Output the [X, Y] coordinate of the center of the cell containing the given text.  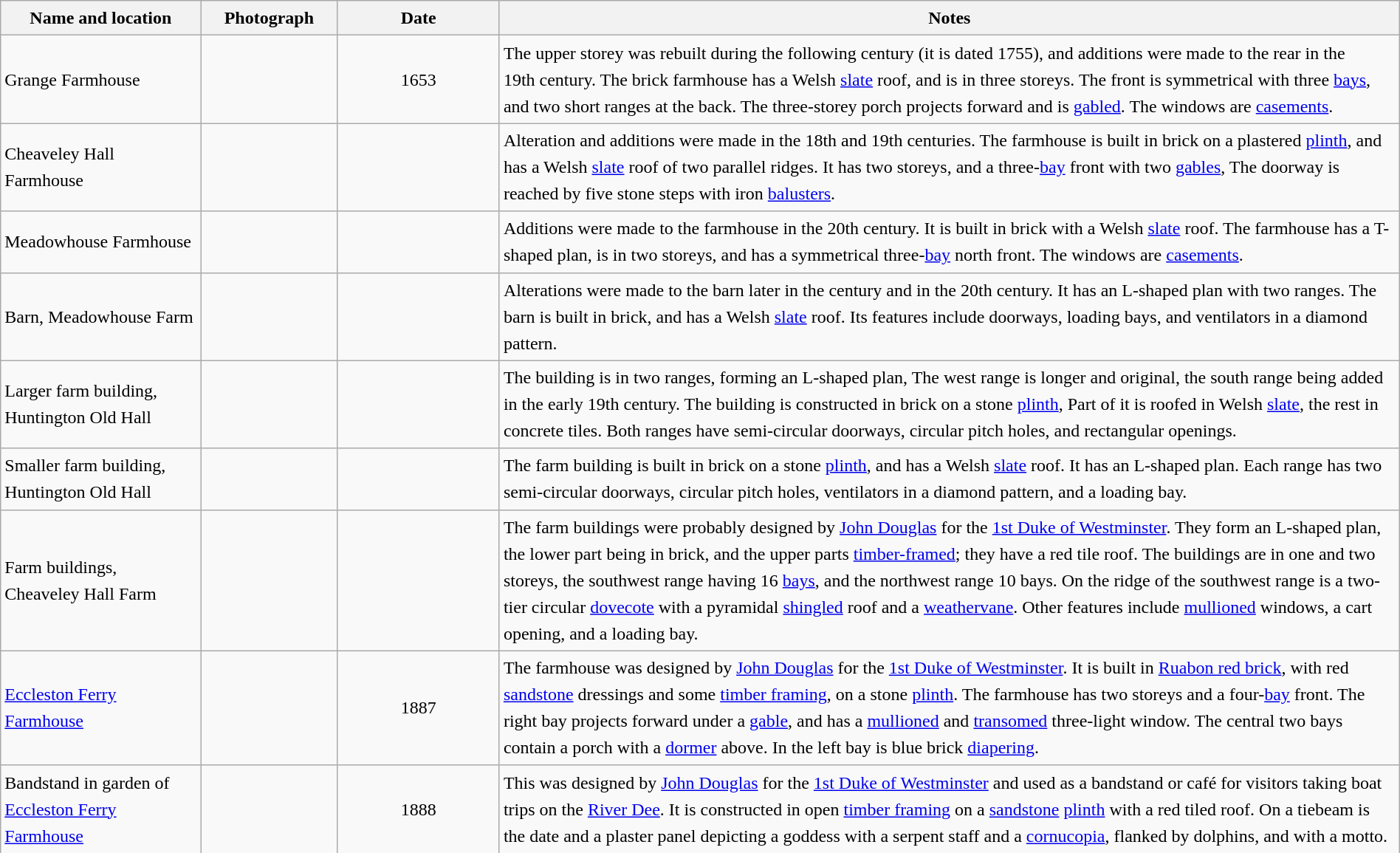
Cheaveley Hall Farmhouse [100, 167]
Grange Farmhouse [100, 80]
Notes [950, 18]
Eccleston Ferry Farmhouse [100, 708]
Bandstand in garden of Eccleston Ferry Farmhouse [100, 809]
Larger farm building, Huntington Old Hall [100, 405]
Date [418, 18]
Farm buildings,Cheaveley Hall Farm [100, 580]
Meadowhouse Farmhouse [100, 242]
1887 [418, 708]
Photograph [269, 18]
Smaller farm building, Huntington Old Hall [100, 479]
Barn, Meadowhouse Farm [100, 316]
Name and location [100, 18]
1653 [418, 80]
1888 [418, 809]
